From the cell containing the given text, extract its center point as [x, y] coordinate. 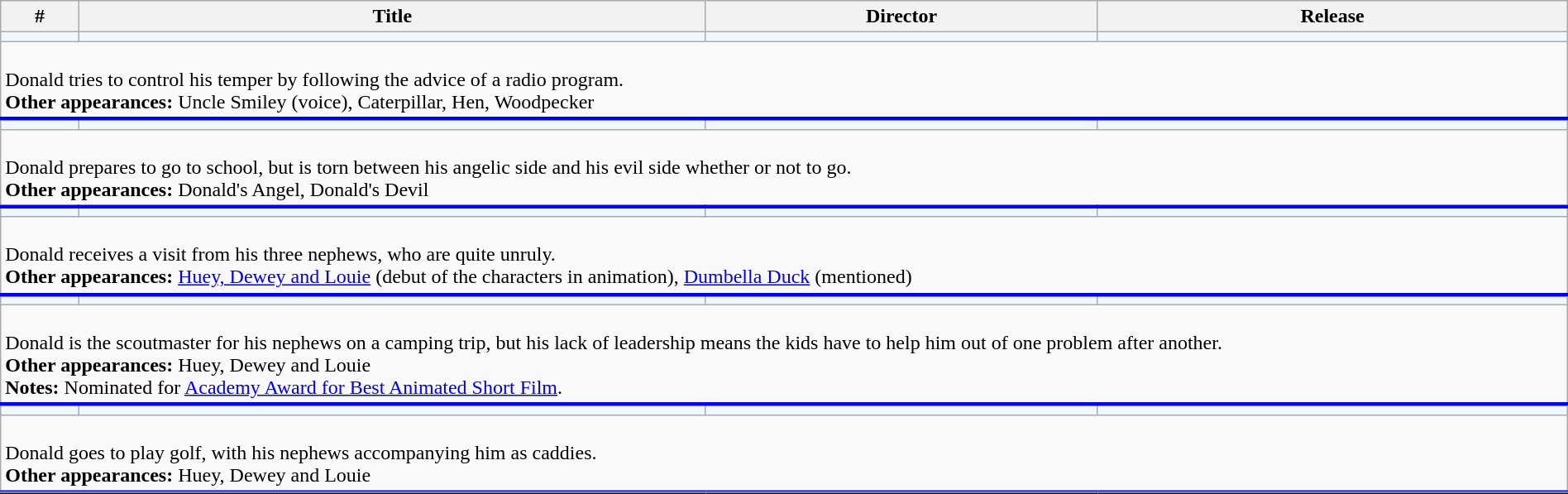
Title [392, 17]
Donald tries to control his temper by following the advice of a radio program.Other appearances: Uncle Smiley (voice), Caterpillar, Hen, Woodpecker [784, 80]
Donald goes to play golf, with his nephews accompanying him as caddies.Other appearances: Huey, Dewey and Louie [784, 453]
Release [1332, 17]
# [40, 17]
Director [901, 17]
